Capture the cell that displays the provided text and extract its [X, Y] central coordinate. 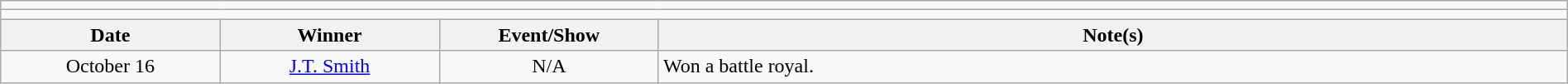
Date [111, 35]
October 16 [111, 67]
Note(s) [1113, 35]
Won a battle royal. [1113, 67]
N/A [549, 67]
Event/Show [549, 35]
Winner [329, 35]
J.T. Smith [329, 67]
